Scan for the cell matching the given text and deliver its (x, y) coordinate at center. 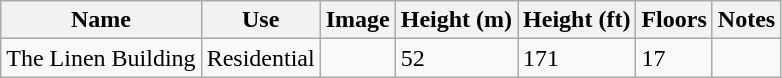
Image (358, 20)
171 (577, 58)
Notes (746, 20)
Residential (260, 58)
Height (ft) (577, 20)
Height (m) (456, 20)
Use (260, 20)
Floors (674, 20)
52 (456, 58)
Name (101, 20)
The Linen Building (101, 58)
17 (674, 58)
